Output the (x, y) coordinate of the center of the cell containing the given text.  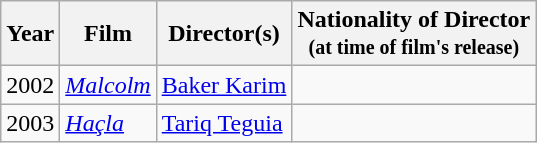
Tariq Teguia (224, 123)
2003 (30, 123)
Nationality of Director(at time of film's release) (414, 34)
Year (30, 34)
Baker Karim (224, 85)
Haçla (108, 123)
Malcolm (108, 85)
Director(s) (224, 34)
2002 (30, 85)
Film (108, 34)
